Output the [x, y] coordinate of the center of the cell containing the given text.  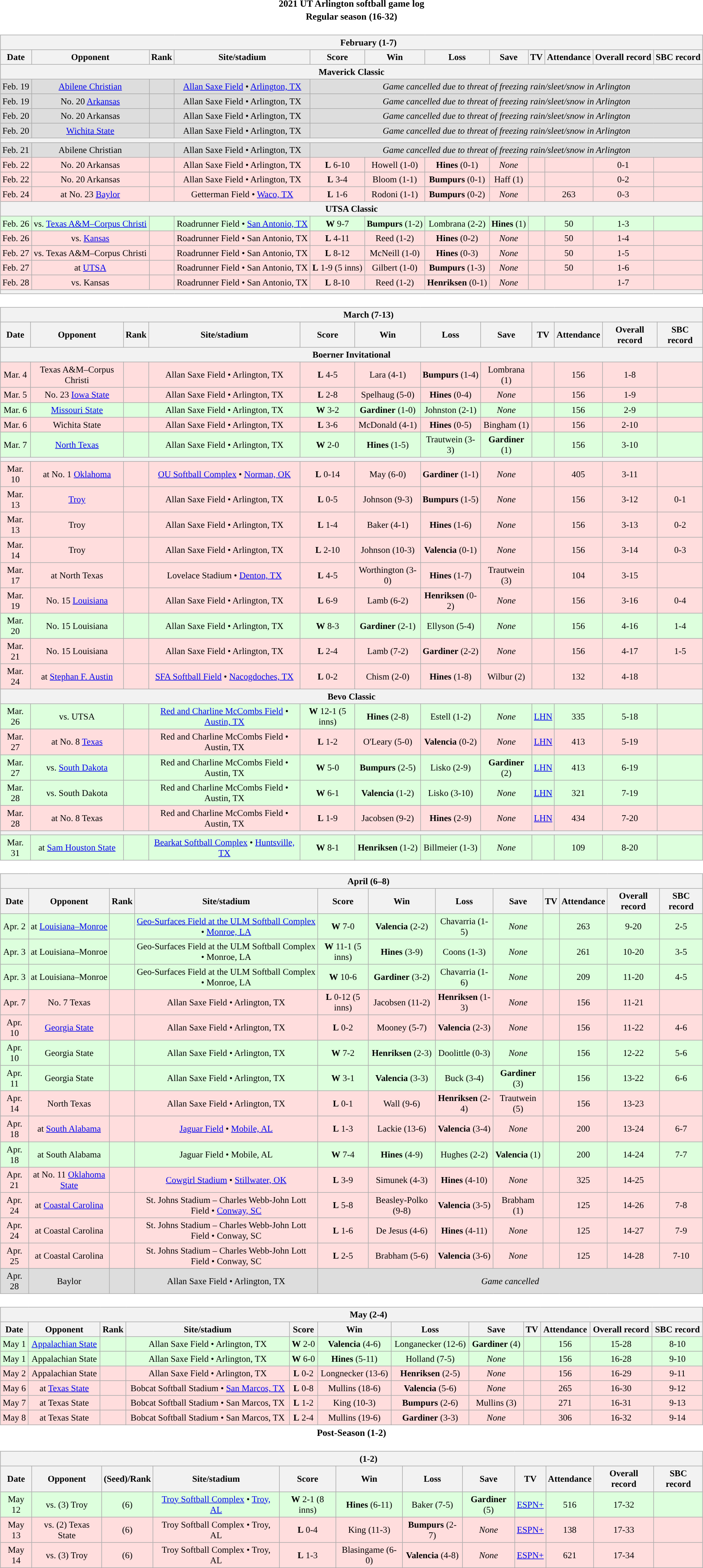
Valencia (0-1) [451, 550]
Johnston (2-1) [451, 410]
Mar. 14 [16, 550]
May (2-4) [351, 1315]
261 [583, 952]
1-3 [623, 223]
9-10 [677, 1359]
at Stephan F. Austin [77, 677]
at Sam Houston State [77, 848]
Apr. 14 [15, 1103]
6-19 [630, 767]
3-12 [630, 500]
Doolittle (0-3) [464, 1053]
Hines (1-8) [451, 677]
Boerner Invitational [351, 355]
434 [578, 818]
3-5 [681, 952]
Valencia (5-6) [430, 1388]
L 0-12 (5 inns) [343, 1002]
Haff (1) [508, 179]
W 8-1 [328, 848]
May 12 [16, 1504]
Mooney (5-7) [402, 1028]
1-7 [623, 282]
Henriksen (2-4) [464, 1103]
Feb. 21 [16, 150]
Lombrana (2-2) [457, 223]
Buck (3-4) [464, 1078]
Apr. 2 [15, 926]
Mar. 4 [16, 375]
3-14 [630, 550]
May (6-0) [388, 474]
Trautwein (3-3) [451, 445]
Mar. 17 [16, 576]
W 7-4 [343, 1154]
L 3-4 [337, 179]
Hines (6-11) [370, 1504]
Hines (0-4) [451, 395]
13-24 [633, 1129]
L 3-6 [328, 425]
4-16 [630, 626]
Gardiner (4) [496, 1344]
(Seed)/Rank [127, 1479]
11-22 [633, 1028]
(1-2) [351, 1459]
Gardiner (3-3) [430, 1418]
Mar. 20 [16, 626]
Valencia (1-2) [388, 793]
Bumpurs (2-7) [432, 1530]
Feb. 24 [16, 194]
W 5-0 [328, 767]
Simunek (4-3) [402, 1179]
2-9 [630, 410]
Gardiner (2) [506, 767]
W 6-0 [304, 1359]
Henriksen (0-1) [457, 282]
Wall (9-6) [402, 1103]
Baker (4-1) [388, 525]
Hines (1) [508, 223]
Bumpurs (1-4) [451, 375]
Mullins (3) [496, 1403]
W 12-1 (5 inns) [328, 717]
Valencia (2-3) [464, 1028]
April (6–8) [351, 881]
16-32 [621, 1418]
Lovelace Stadium • Denton, TX [224, 576]
17-33 [624, 1530]
Valencia (2-2) [402, 926]
L 0-5 [328, 500]
Henriksen (1-2) [388, 848]
Feb. 28 [16, 282]
14-26 [633, 1205]
Hines (4-9) [402, 1154]
Cowgirl Stadium • Stillwater, OK [226, 1179]
at UTSA [90, 268]
L 0-8 [304, 1388]
Longanecker (12-6) [430, 1344]
Bumpurs (1-2) [395, 223]
Spelhaug (5-0) [388, 395]
Holland (7-5) [430, 1359]
Hines (4-11) [464, 1230]
Hines (3-9) [402, 952]
W 7-2 [343, 1053]
De Jesus (4-6) [402, 1230]
4-17 [630, 652]
13-22 [633, 1078]
Chavarria (1-5) [464, 926]
8-20 [630, 848]
Lackie (13-6) [402, 1129]
104 [578, 576]
13-23 [633, 1103]
Hines (1-5) [388, 445]
321 [578, 793]
Valencia (3-4) [464, 1129]
L 6-10 [337, 165]
5-6 [681, 1053]
Maverick Classic [351, 72]
Johnson (9-3) [388, 500]
9-13 [677, 1403]
L 4-11 [337, 238]
Gardiner (1-0) [388, 410]
L 8-10 [337, 282]
265 [565, 1388]
at No. 1 Oklahoma [77, 474]
Apr. 25 [15, 1255]
335 [578, 717]
9-20 [633, 926]
Apr. 28 [15, 1281]
17-32 [624, 1504]
7-19 [630, 793]
Mar. 31 [16, 848]
4-5 [681, 977]
L 2-5 [343, 1255]
4-6 [681, 1028]
Texas A&M–Corpus Christi [77, 375]
Valencia (4-6) [354, 1344]
Valencia (0-2) [451, 742]
Bumpurs (2-5) [388, 767]
May 14 [16, 1555]
vs. (2) Texas State [67, 1530]
Bumpurs (1-5) [451, 500]
Gardiner (3-2) [402, 977]
Brabham (5-6) [402, 1255]
3-10 [630, 445]
L 8-12 [337, 253]
Chavarria (1-6) [464, 977]
Mar. 5 [16, 395]
Valencia (3-3) [402, 1078]
Hines (0-3) [457, 253]
Gardiner (2-2) [451, 652]
Coons (1-3) [464, 952]
Trautwein (5) [518, 1103]
Brabham (1) [518, 1205]
May 13 [16, 1530]
May 8 [15, 1418]
306 [565, 1418]
Hines (4-10) [464, 1179]
Blasingame (6-0) [370, 1555]
405 [578, 474]
7-20 [630, 818]
5-19 [630, 742]
9-12 [677, 1388]
No. 7 Texas [69, 1002]
621 [570, 1555]
3-13 [630, 525]
OU Softball Complex • Norman, OK [224, 474]
Hughes (2-2) [464, 1154]
W 9-7 [337, 223]
Lisko (3-10) [451, 793]
209 [583, 977]
Henriksen (1-3) [464, 1002]
14-28 [633, 1255]
8-10 [677, 1344]
Apr. 21 [15, 1179]
Hines (0-1) [457, 165]
Lamb (7-2) [388, 652]
Valencia (3-6) [464, 1255]
Bumpurs (0-1) [457, 179]
5-18 [630, 717]
Bumpurs (0-2) [457, 194]
McDonald (4-1) [388, 425]
Mar. 21 [16, 652]
W 8-3 [328, 626]
March (7-13) [351, 315]
11-20 [633, 977]
325 [583, 1179]
L 0-4 [308, 1530]
No. 23 Iowa State [77, 395]
May 2 [15, 1374]
16-30 [621, 1388]
9-14 [677, 1418]
Baylor [69, 1281]
McNeill (1-0) [395, 253]
1-6 [623, 268]
L 0-14 [328, 474]
at No. 23 Baylor [90, 194]
L 0-1 [343, 1103]
King (11-3) [370, 1530]
9-11 [677, 1374]
6-6 [681, 1078]
6-7 [681, 1129]
W 6-1 [328, 793]
W 2-1 (8 inns) [308, 1504]
516 [570, 1504]
17-34 [624, 1555]
Gardiner (3) [518, 1078]
3-16 [630, 601]
Apr. 11 [15, 1078]
Lombrana (1) [506, 375]
UTSA Classic [351, 209]
Lamb (6-2) [388, 601]
Bumpurs (2-6) [430, 1403]
May 7 [15, 1403]
Hines (2-8) [388, 717]
Trautwein (3) [506, 576]
2-5 [681, 926]
132 [578, 677]
Henriksen (2-3) [402, 1053]
SFA Softball Field • Nacogdoches, TX [224, 677]
Hines (0-2) [457, 238]
L 2-10 [328, 550]
Gardiner (1-1) [451, 474]
Game cancelled [510, 1281]
L 6-9 [328, 601]
L 5-8 [343, 1205]
Missouri State [77, 410]
14-24 [633, 1154]
0-4 [680, 601]
W 11-1 (5 inns) [343, 952]
271 [565, 1403]
Mar. 26 [16, 717]
Bingham (1) [506, 425]
15-28 [621, 1344]
Valencia (4-8) [432, 1555]
4-18 [630, 677]
12-22 [633, 1053]
Howell (1-0) [395, 165]
at North Texas [77, 576]
16-28 [621, 1359]
Hines (0-5) [451, 425]
vs. UTSA [77, 717]
1-9 [630, 395]
Billmeier (1-3) [451, 848]
W 3-1 [343, 1078]
Bearkat Softball Complex • Huntsville, TX [224, 848]
Henriksen (2-5) [430, 1374]
7-8 [681, 1205]
O'Leary (5-0) [388, 742]
7-7 [681, 1154]
L 1-4 [328, 525]
11-21 [633, 1002]
10-20 [633, 952]
Hines (1-6) [451, 525]
Gardiner (5) [488, 1504]
3-15 [630, 576]
Baker (7-5) [432, 1504]
Gilbert (1-0) [395, 268]
at No. 11 Oklahoma State [69, 1179]
L 2-8 [328, 395]
Gardiner (2-1) [388, 626]
W 3-2 [328, 410]
Valencia (1) [518, 1154]
3-11 [630, 474]
Henriksen (0-2) [451, 601]
L 1-9 (5 inns) [337, 268]
Mar. 7 [16, 445]
16-29 [621, 1374]
Hines (1-7) [451, 576]
Bevo Classic [351, 697]
14-27 [633, 1230]
1-8 [630, 375]
King (10-3) [354, 1403]
Worthington (3-0) [388, 576]
Gardiner (1) [506, 445]
138 [570, 1530]
109 [578, 848]
Jacobsen (11-2) [402, 1002]
Valencia (3-5) [464, 1205]
Rodoni (1-1) [395, 194]
Mar. 24 [16, 677]
Ellyson (5-4) [451, 626]
2-10 [630, 425]
7-10 [681, 1255]
February (1-7) [351, 42]
Hines (5-11) [354, 1359]
Mullins (18-6) [354, 1388]
Mar. 10 [16, 474]
16-31 [621, 1403]
Estell (1-2) [451, 717]
W 10-6 [343, 977]
Bumpurs (1-3) [457, 268]
Lisko (2-9) [451, 767]
Johnson (10-3) [388, 550]
Bloom (1-1) [395, 179]
Mullins (19-6) [354, 1418]
Hines (2-9) [451, 818]
L 3-9 [343, 1179]
Apr. 7 [15, 1002]
Lara (4-1) [388, 375]
Mar. 19 [16, 601]
Getterman Field • Waco, TX [242, 194]
Jacobsen (9-2) [388, 818]
L 1-9 [328, 818]
14-25 [633, 1179]
May 6 [15, 1388]
Longnecker (13-6) [354, 1374]
7-9 [681, 1230]
Wilbur (2) [506, 677]
Beasley-Polko (9-8) [402, 1205]
Chism (2-0) [388, 677]
W 7-0 [343, 926]
